Provide the [x, y] coordinate of the cell's center where the given text is located.  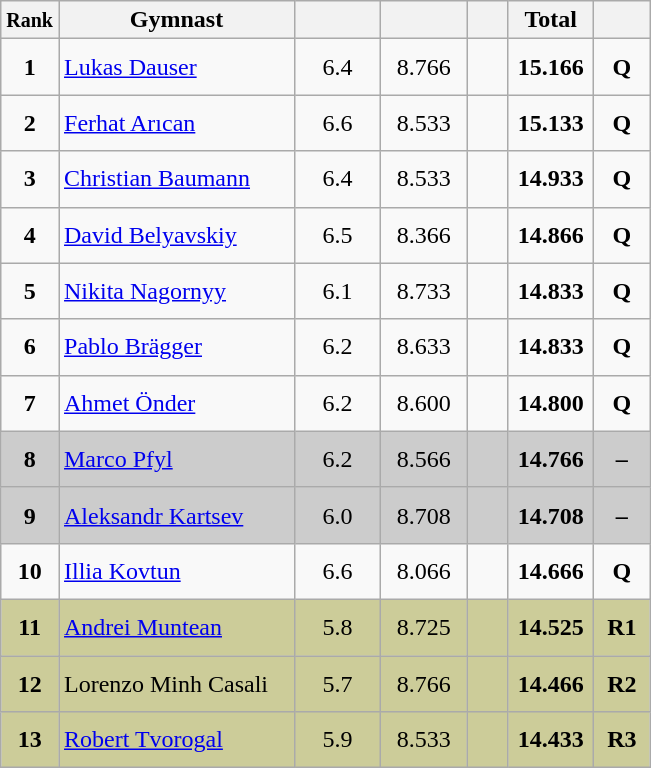
11 [30, 627]
4 [30, 235]
Ahmet Önder [176, 403]
13 [30, 740]
5.7 [338, 684]
6.5 [338, 235]
8.066 [424, 571]
Marco Pfyl [176, 459]
5.8 [338, 627]
5.9 [338, 740]
8.600 [424, 403]
14.866 [551, 235]
Lukas Dauser [176, 67]
Total [551, 20]
12 [30, 684]
Pablo Brägger [176, 347]
6.0 [338, 515]
2 [30, 123]
14.433 [551, 740]
R3 [622, 740]
10 [30, 571]
Lorenzo Minh Casali [176, 684]
14.766 [551, 459]
David Belyavskiy [176, 235]
Andrei Muntean [176, 627]
Robert Tvorogal [176, 740]
5 [30, 291]
9 [30, 515]
15.133 [551, 123]
14.466 [551, 684]
14.666 [551, 571]
8.366 [424, 235]
Rank [30, 20]
R1 [622, 627]
1 [30, 67]
14.708 [551, 515]
Nikita Nagornyy [176, 291]
8.633 [424, 347]
14.800 [551, 403]
8.708 [424, 515]
6 [30, 347]
6.1 [338, 291]
8.733 [424, 291]
15.166 [551, 67]
3 [30, 179]
14.933 [551, 179]
R2 [622, 684]
8.725 [424, 627]
Gymnast [176, 20]
Aleksandr Kartsev [176, 515]
14.525 [551, 627]
8.566 [424, 459]
Christian Baumann [176, 179]
8 [30, 459]
Illia Kovtun [176, 571]
7 [30, 403]
Ferhat Arıcan [176, 123]
